Locate the cell with the specified text and output its [X, Y] center coordinate. 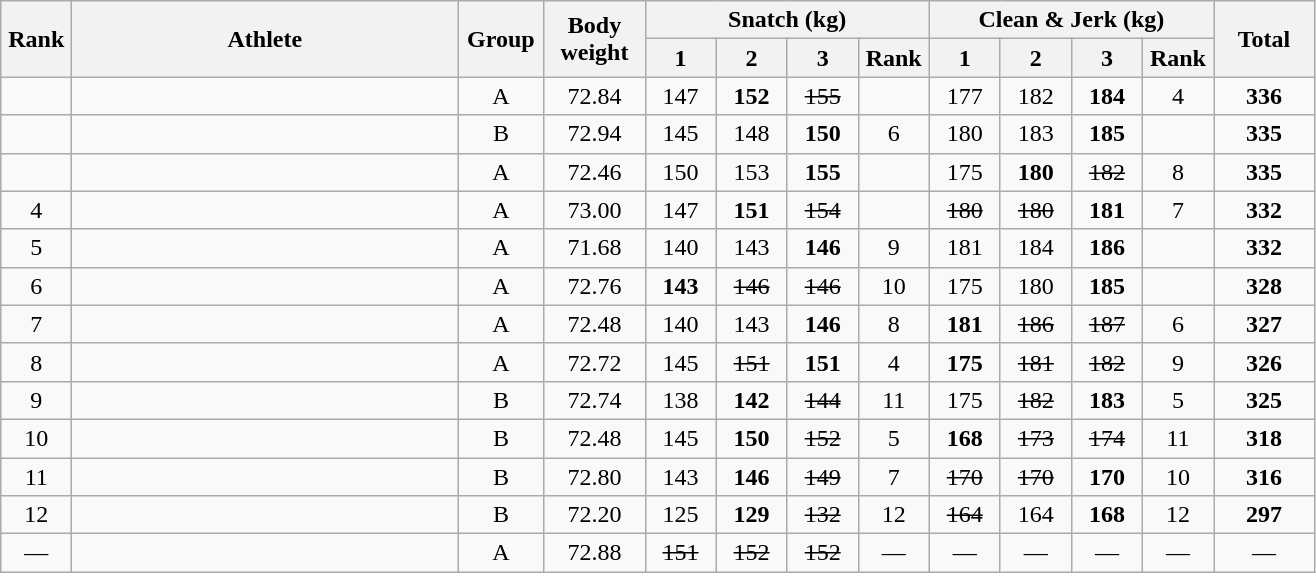
72.46 [594, 172]
327 [1264, 324]
72.80 [594, 477]
138 [680, 400]
125 [680, 515]
187 [1106, 324]
326 [1264, 362]
148 [752, 134]
297 [1264, 515]
72.84 [594, 96]
Snatch (kg) [787, 20]
144 [822, 400]
Body weight [594, 39]
316 [1264, 477]
174 [1106, 438]
325 [1264, 400]
328 [1264, 286]
149 [822, 477]
Clean & Jerk (kg) [1071, 20]
72.20 [594, 515]
177 [964, 96]
72.76 [594, 286]
132 [822, 515]
72.94 [594, 134]
72.72 [594, 362]
72.88 [594, 553]
71.68 [594, 248]
72.74 [594, 400]
142 [752, 400]
154 [822, 210]
Athlete [265, 39]
73.00 [594, 210]
336 [1264, 96]
129 [752, 515]
Total [1264, 39]
153 [752, 172]
173 [1036, 438]
318 [1264, 438]
Group [501, 39]
